Output the [x, y] coordinate of the center of the cell containing the given text.  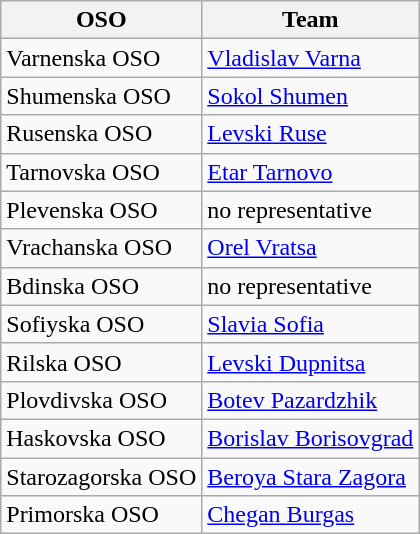
Chegan Burgas [310, 515]
Borislav Borisovgrad [310, 438]
Levski Ruse [310, 134]
Shumenska OSO [102, 96]
Sokol Shumen [310, 96]
Varnenska OSO [102, 58]
Starozagorska OSO [102, 477]
Haskovska OSO [102, 438]
Bdinska OSO [102, 286]
Plovdivska OSO [102, 400]
Orel Vratsa [310, 248]
Rilska OSO [102, 362]
Vladislav Varna [310, 58]
OSO [102, 20]
Levski Dupnitsa [310, 362]
Tarnovska OSO [102, 172]
Slavia Sofia [310, 324]
Plevenska OSO [102, 210]
Etar Tarnovo [310, 172]
Sofiyska OSO [102, 324]
Primorska OSO [102, 515]
Team [310, 20]
Botev Pazardzhik [310, 400]
Beroya Stara Zagora [310, 477]
Rusenska OSO [102, 134]
Vrachanska OSO [102, 248]
